Find where the given text appears and provide that cell's center as [x, y] coordinate. 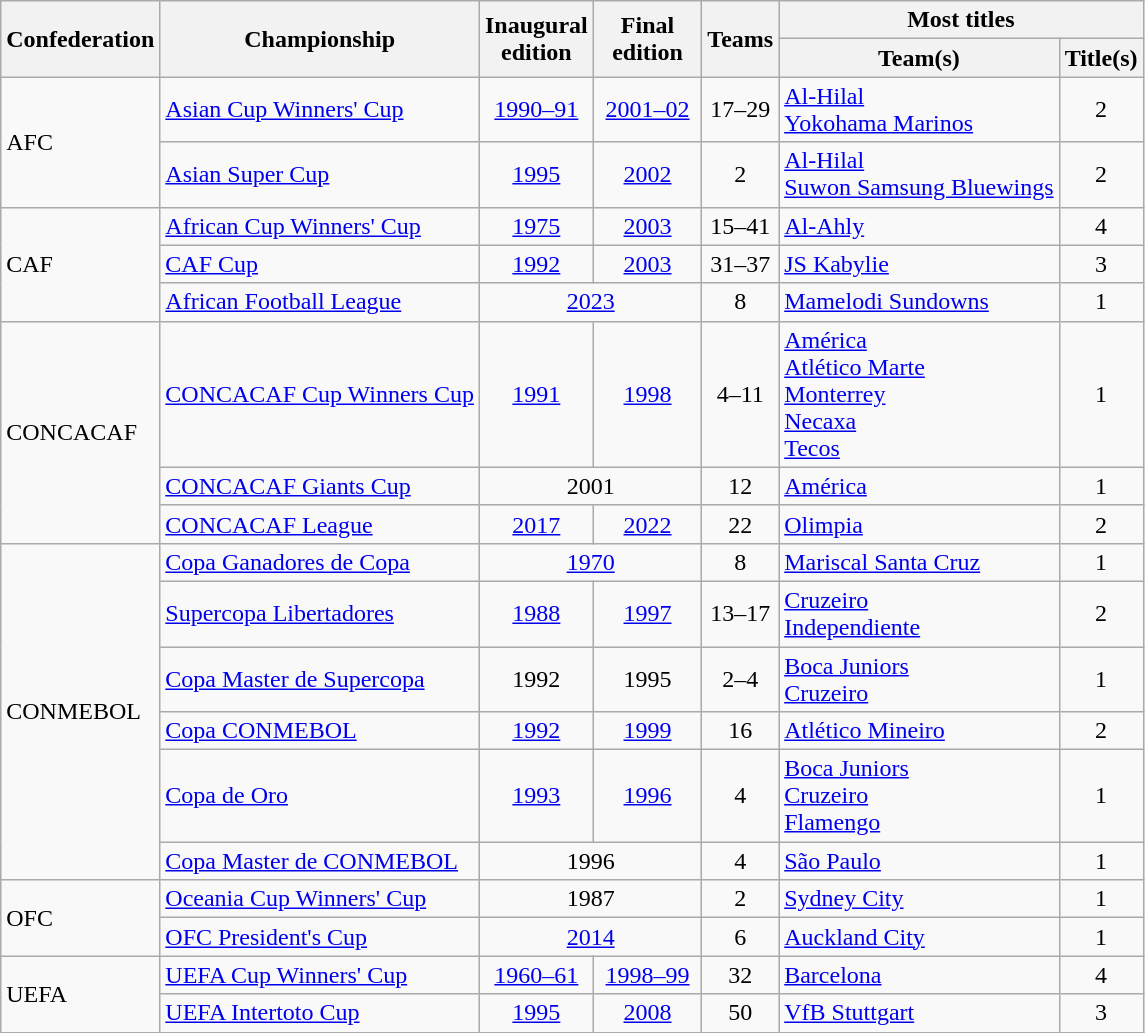
Finaledition [648, 39]
12 [740, 486]
17–29 [740, 110]
Asian Super Cup [320, 174]
1998–99 [648, 975]
Asian Cup Winners' Cup [320, 110]
Copa Ganadores de Copa [320, 562]
6 [740, 937]
African Cup Winners' Cup [320, 226]
Boca Juniors Cruzeiro Flamengo [919, 796]
Teams [740, 39]
AFC [80, 142]
1988 [536, 614]
22 [740, 524]
15–41 [740, 226]
1997 [648, 614]
América Atlético Marte Monterrey Necaxa Tecos [919, 394]
Supercopa Libertadores [320, 614]
OFC [80, 918]
African Football League [320, 302]
Confederation [80, 39]
Olimpia [919, 524]
CONCACAF Cup Winners Cup [320, 394]
2001–02 [648, 110]
Mariscal Santa Cruz [919, 562]
2–4 [740, 678]
1990–91 [536, 110]
2001 [590, 486]
CONCACAF League [320, 524]
CAF Cup [320, 264]
Championship [320, 39]
4–11 [740, 394]
13–17 [740, 614]
1960–61 [536, 975]
1999 [648, 731]
Barcelona [919, 975]
2017 [536, 524]
OFC President's Cup [320, 937]
Title(s) [1101, 58]
Mamelodi Sundowns [919, 302]
Inauguraledition [536, 39]
16 [740, 731]
32 [740, 975]
1975 [536, 226]
2022 [648, 524]
31–37 [740, 264]
São Paulo [919, 861]
2014 [590, 937]
Most titles [961, 20]
1998 [648, 394]
CONCACAF Giants Cup [320, 486]
VfB Stuttgart [919, 1013]
2023 [590, 302]
Boca Juniors Cruzeiro [919, 678]
CAF [80, 264]
Cruzeiro Independiente [919, 614]
Copa CONMEBOL [320, 731]
CONMEBOL [80, 711]
Al-Ahly [919, 226]
Copa Master de Supercopa [320, 678]
2008 [648, 1013]
Team(s) [919, 58]
JS Kabylie [919, 264]
Sydney City [919, 899]
1993 [536, 796]
UEFA Intertoto Cup [320, 1013]
Al-Hilal Suwon Samsung Bluewings [919, 174]
2002 [648, 174]
UEFA Cup Winners' Cup [320, 975]
Al-Hilal Yokohama Marinos [919, 110]
CONCACAF [80, 432]
1991 [536, 394]
Atlético Mineiro [919, 731]
Copa de Oro [320, 796]
50 [740, 1013]
América [919, 486]
Auckland City [919, 937]
Copa Master de CONMEBOL [320, 861]
UEFA [80, 994]
Oceania Cup Winners' Cup [320, 899]
1987 [590, 899]
1970 [590, 562]
